Extract the (x, y) coordinate from the center of the cell holding the provided text.  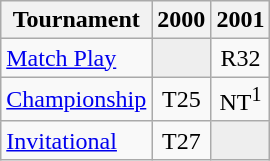
T27 (182, 140)
Tournament (76, 20)
2000 (182, 20)
Match Play (76, 58)
T25 (182, 100)
R32 (240, 58)
Invitational (76, 140)
NT1 (240, 100)
2001 (240, 20)
Championship (76, 100)
